Detect which cell encompasses the target text, then output its (X, Y) center coordinate. 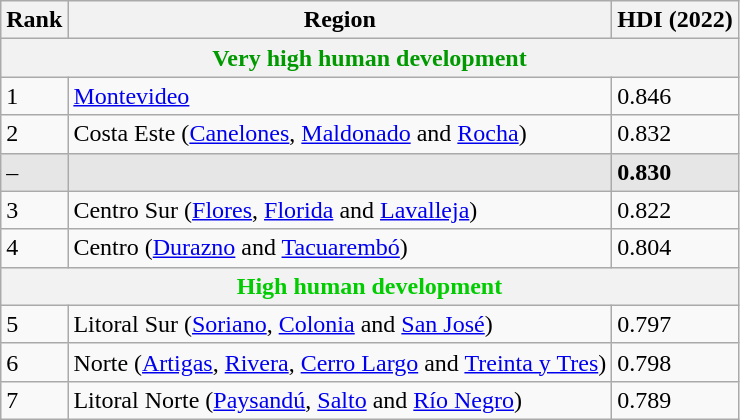
0.798 (675, 362)
7 (34, 400)
Costa Este (Canelones, Maldonado and Rocha) (340, 134)
4 (34, 248)
0.822 (675, 210)
0.846 (675, 96)
Litoral Sur (Soriano, Colonia and San José) (340, 324)
HDI (2022) (675, 20)
Very high human development (370, 58)
2 (34, 134)
Norte (Artigas, Rivera, Cerro Largo and Treinta y Tres) (340, 362)
0.830 (675, 172)
5 (34, 324)
0.797 (675, 324)
1 (34, 96)
0.804 (675, 248)
Litoral Norte (Paysandú, Salto and Río Negro) (340, 400)
0.832 (675, 134)
0.789 (675, 400)
Centro Sur (Flores, Florida and Lavalleja) (340, 210)
Rank (34, 20)
Region (340, 20)
6 (34, 362)
– (34, 172)
Centro (Durazno and Tacuarembó) (340, 248)
Montevideo (340, 96)
High human development (370, 286)
3 (34, 210)
